Find where the given text appears and provide that cell's center as (X, Y) coordinate. 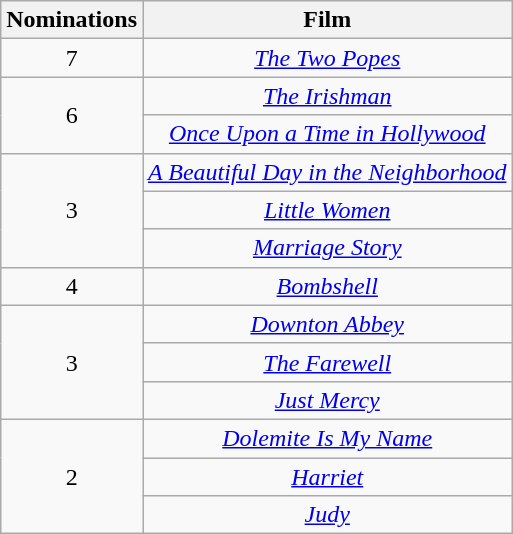
Judy (326, 515)
A Beautiful Day in the Neighborhood (326, 172)
Marriage Story (326, 248)
6 (72, 115)
Downton Abbey (326, 324)
Harriet (326, 477)
Dolemite Is My Name (326, 438)
4 (72, 286)
Just Mercy (326, 400)
Bombshell (326, 286)
The Farewell (326, 362)
The Two Popes (326, 58)
Little Women (326, 210)
7 (72, 58)
Once Upon a Time in Hollywood (326, 134)
2 (72, 476)
Film (326, 20)
Nominations (72, 20)
The Irishman (326, 96)
